Output the (X, Y) coordinate of the center of the cell containing the given text.  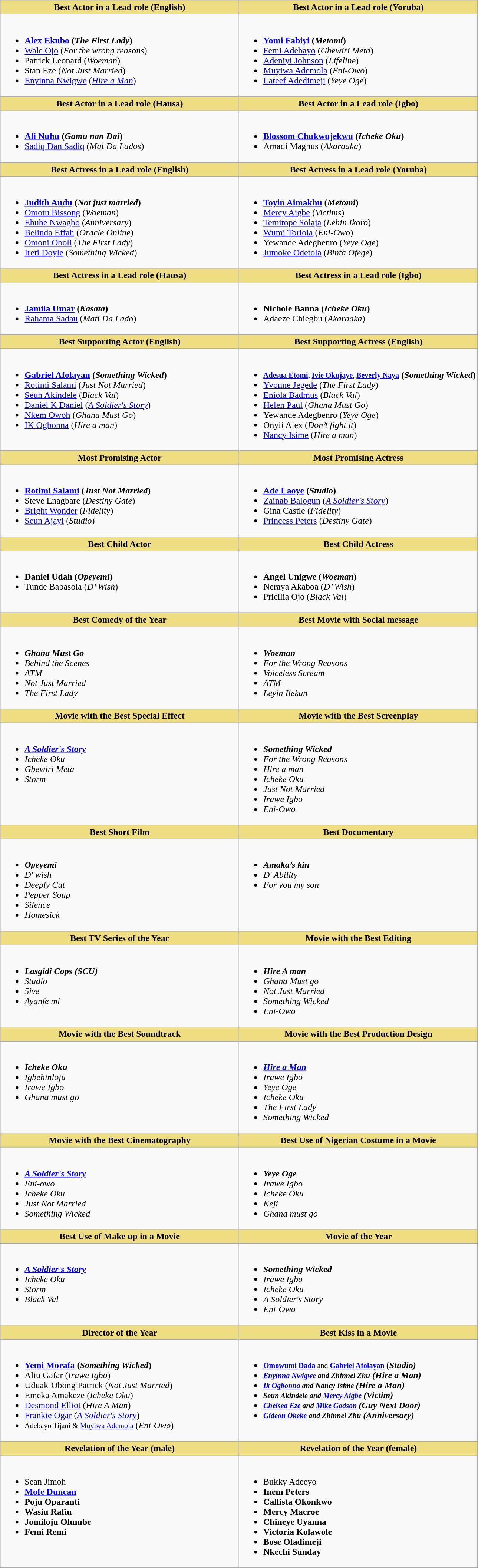
Amaka’s kinD' AbilityFor you my son (359, 885)
Movie with the Best Editing (359, 938)
Yeye OgeIrawe IgboIcheke OkuKejiGhana must go (359, 1188)
Icheke OkuIgbehinlojuIrawe IgboGhana must go (120, 1087)
Angel Unigwe (Woeman)Neraya Akaboa (D’ Wish)Pricilia Ojo (Black Val) (359, 582)
Something WickedIrawe IgboIcheke OkuA Soldier's StoryEni-Owo (359, 1284)
Best Short Film (120, 832)
Director of the Year (120, 1332)
Best Kiss in a Movie (359, 1332)
Best Actress in a Lead role (Hausa) (120, 275)
Best Documentary (359, 832)
Lasgidi Cops (SCU)Studio5iveAyanfe mi (120, 986)
A Soldier's StoryIcheke OkuGbewiri MetaStorm (120, 774)
A Soldier's StoryIcheke OkuStormBlack Val (120, 1284)
WoemanFor the Wrong ReasonsVoiceless ScreamATMLeyin Ilekun (359, 668)
Ali Nuhu (Gamu nan Dai)Sadiq Dan Sadiq (Mat Da Lados) (120, 136)
Movie with the Best Screenplay (359, 716)
Best Actor in a Lead role (Hausa) (120, 103)
Best Actor in a Lead role (Yoruba) (359, 7)
Best TV Series of the Year (120, 938)
Best Actress in a Lead role (Yoruba) (359, 169)
Best Actor in a Lead role (English) (120, 7)
Ade Laoye (Studio)Zainab Balogun (A Soldier's Story)Gina Castle (Fidelity)Princess Peters (Destiny Gate) (359, 501)
Jamila Umar (Kasata)Rahama Sadau (Mati Da Lado) (120, 308)
Sean JimohMofe DuncanPoju OparantiWasiu RafiuJomiloju OlumbeFemi Remi (120, 1512)
Best Movie with Social message (359, 620)
Movie of the Year (359, 1236)
Best Use of Nigerian Costume in a Movie (359, 1140)
Nichole Banna (Icheke Oku)Adaeze Chiegbu (Akaraaka) (359, 308)
Best Child Actress (359, 544)
Best Actor in a Lead role (Igbo) (359, 103)
Best Child Actor (120, 544)
OpeyemiD' wishDeeply CutPepper SoupSilenceHomesick (120, 885)
Most Promising Actor (120, 458)
Yomi Fabiyi (Metomi)Femi Adebayo (Gbewiri Meta)Adeniyi Johnson (Lifeline)Muyiwa Ademola (Eni-Owo)Lateef Adedimeji (Yeye Oge) (359, 56)
Best Supporting Actress (English) (359, 341)
Bukky AdeeyoInem PetersCallista OkonkwoMercy MacroeChineye UyannaVictoria KolawoleBose OladimejiNkechi Sunday (359, 1512)
Something WickedFor the Wrong ReasonsHire a manIcheke OkuJust Not MarriedIrawe IgboEni-Owo (359, 774)
Revelation of the Year (female) (359, 1449)
Alex Ekubo (The First Lady)Wale Ojo (For the wrong reasons)Patrick Leonard (Woeman)Stan Eze (Not Just Married)Enyinna Nwigwe (Hire a Man) (120, 56)
Best Use of Make up in a Movie (120, 1236)
Ghana Must GoBehind the ScenesATMNot Just MarriedThe First Lady (120, 668)
Best Comedy of the Year (120, 620)
Best Actress in a Lead role (Igbo) (359, 275)
A Soldier's StoryEni-owoIcheke OkuJust Not MarriedSomething Wicked (120, 1188)
Blossom Chukwujekwu (Icheke Oku)Amadi Magnus (Akaraaka) (359, 136)
Hire a ManIrawe IgboYeye OgeIcheke OkuThe First LadySomething Wicked (359, 1087)
Revelation of the Year (male) (120, 1449)
Movie with the Best Production Design (359, 1034)
Movie with the Best Cinematography (120, 1140)
Rotimi Salami (Just Not Married)Steve Enagbare (Destiny Gate)Bright Wonder (Fidelity)Seun Ajayi (Studio) (120, 501)
Movie with the Best Soundtrack (120, 1034)
Hire A manGhana Must goNot Just MarriedSomething WickedEni-Owo (359, 986)
Most Promising Actress (359, 458)
Best Actress in a Lead role (English) (120, 169)
Best Supporting Actor (English) (120, 341)
Movie with the Best Special Effect (120, 716)
Daniel Udah (Opeyemi)Tunde Babasola (D’ Wish) (120, 582)
